Capture the cell that displays the provided text and extract its (X, Y) central coordinate. 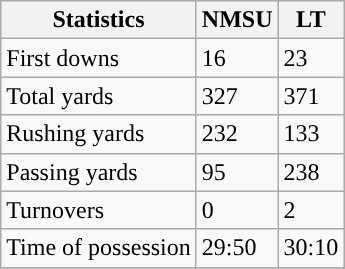
232 (237, 134)
Statistics (99, 20)
Total yards (99, 96)
Turnovers (99, 210)
2 (311, 210)
Time of possession (99, 248)
Passing yards (99, 172)
NMSU (237, 20)
238 (311, 172)
30:10 (311, 248)
0 (237, 210)
29:50 (237, 248)
Rushing yards (99, 134)
95 (237, 172)
327 (237, 96)
16 (237, 58)
23 (311, 58)
133 (311, 134)
LT (311, 20)
371 (311, 96)
First downs (99, 58)
